Return (X, Y) of the center of cell containing provided text 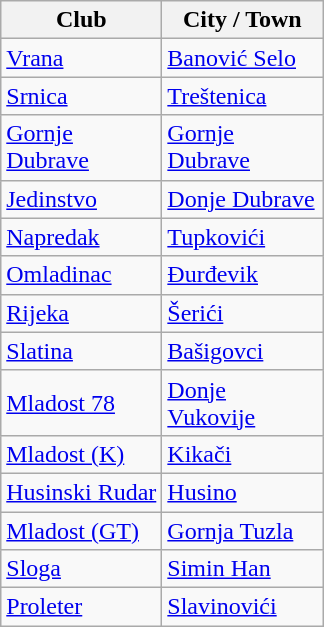
Kikači (242, 454)
Bašigovci (242, 351)
Tupkovići (242, 237)
Husino (242, 492)
Mladost (K) (82, 454)
Treštenica (242, 96)
Simin Han (242, 569)
Rijeka (82, 313)
Banović Selo (242, 58)
Donje Dubrave (242, 199)
Napredak (82, 237)
Omladinac (82, 275)
Sloga (82, 569)
Šerići (242, 313)
Đurđevik (242, 275)
Slatina (82, 351)
Proleter (82, 607)
Jedinstvo (82, 199)
Gornja Tuzla (242, 531)
Slavinovići (242, 607)
Club (82, 20)
Mladost (GT) (82, 531)
Vrana (82, 58)
Srnica (82, 96)
Mladost 78 (82, 402)
Donje Vukovije (242, 402)
City / Town (242, 20)
Husinski Rudar (82, 492)
